Search for the cell housing the specified text and yield its (X, Y) center coordinate. 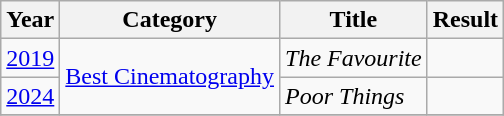
Poor Things (354, 96)
Category (170, 20)
Best Cinematography (170, 77)
Year (30, 20)
Title (354, 20)
2024 (30, 96)
The Favourite (354, 58)
2019 (30, 58)
Result (465, 20)
